Scan for the cell matching the given text and deliver its [x, y] coordinate at center. 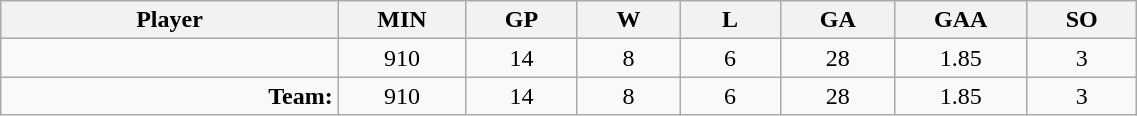
L [730, 20]
Team: [170, 96]
GA [838, 20]
MIN [402, 20]
SO [1081, 20]
Player [170, 20]
GP [522, 20]
W [628, 20]
GAA [961, 20]
